Scan for the cell matching the given text and deliver its (X, Y) coordinate at center. 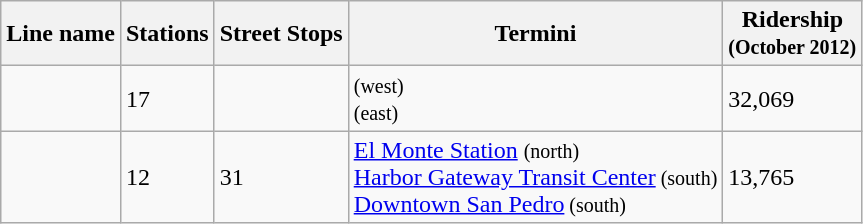
12 (167, 177)
17 (167, 98)
Stations (167, 34)
31 (281, 177)
(west) (east) (536, 98)
Ridership(October 2012) (792, 34)
32,069 (792, 98)
Line name (61, 34)
13,765 (792, 177)
Street Stops (281, 34)
Termini (536, 34)
El Monte Station (north)Harbor Gateway Transit Center (south)Downtown San Pedro (south) (536, 177)
